Determine the (X, Y) coordinate at the center of the cell enclosing the given text.  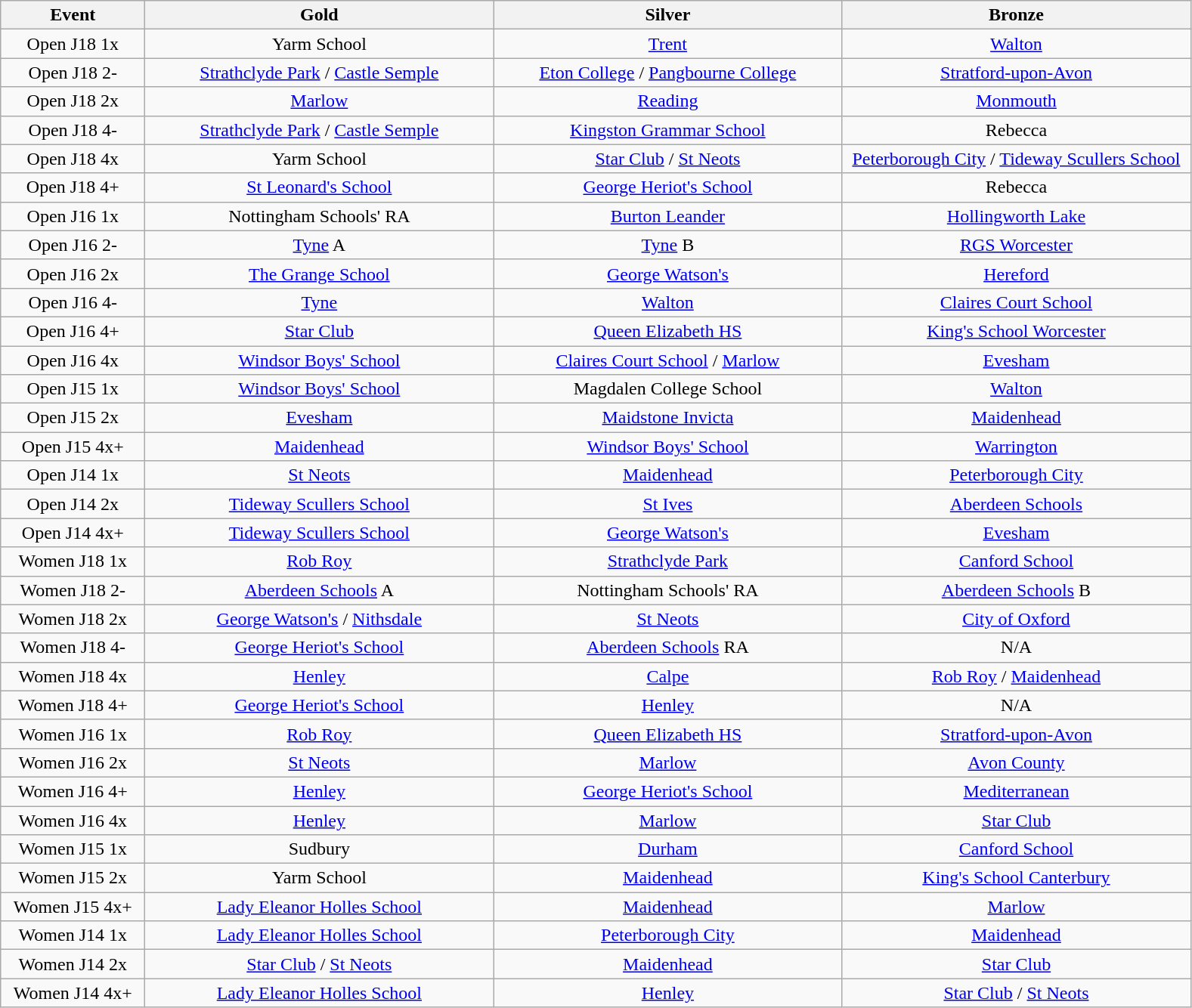
Tyne B (668, 245)
Avon County (1016, 762)
Women J18 4x (73, 676)
Gold (319, 15)
Maidstone Invicta (668, 418)
Open J16 4x (73, 360)
Open J18 1x (73, 44)
Women J18 4- (73, 648)
Kingston Grammar School (668, 130)
Sudbury (319, 849)
Hollingworth Lake (1016, 216)
Event (73, 15)
Open J14 2x (73, 504)
Open J15 1x (73, 389)
Open J18 4x (73, 159)
Open J14 4x+ (73, 533)
Calpe (668, 676)
Women J15 1x (73, 849)
Open J16 4+ (73, 331)
Warrington (1016, 447)
Open J16 2- (73, 245)
Open J18 2x (73, 101)
Burton Leander (668, 216)
Open J18 4+ (73, 187)
Silver (668, 15)
Claires Court School (1016, 302)
Tyne (319, 302)
Eton College / Pangbourne College (668, 73)
Hereford (1016, 274)
Aberdeen Schools (1016, 504)
Durham (668, 849)
Women J14 4x+ (73, 993)
Open J15 2x (73, 418)
Trent (668, 44)
Open J14 1x (73, 475)
Women J16 1x (73, 734)
Claires Court School / Marlow (668, 360)
Women J14 2x (73, 964)
George Watson's / Nithsdale (319, 619)
Bronze (1016, 15)
City of Oxford (1016, 619)
RGS Worcester (1016, 245)
Women J15 4x+ (73, 907)
Women J18 1x (73, 561)
Aberdeen Schools B (1016, 590)
Open J16 2x (73, 274)
Aberdeen Schools RA (668, 648)
Open J15 4x+ (73, 447)
Aberdeen Schools A (319, 590)
Mediterranean (1016, 791)
Monmouth (1016, 101)
Open J16 1x (73, 216)
Women J16 4+ (73, 791)
The Grange School (319, 274)
Women J16 4x (73, 820)
King's School Worcester (1016, 331)
Rob Roy / Maidenhead (1016, 676)
Tyne A (319, 245)
Peterborough City / Tideway Scullers School (1016, 159)
St Leonard's School (319, 187)
Women J18 2x (73, 619)
Women J14 1x (73, 935)
Women J18 4+ (73, 705)
Women J18 2- (73, 590)
Reading (668, 101)
Strathclyde Park (668, 561)
Women J15 2x (73, 878)
Magdalen College School (668, 389)
Open J18 2- (73, 73)
Open J18 4- (73, 130)
St Ives (668, 504)
Open J16 4- (73, 302)
Women J16 2x (73, 762)
King's School Canterbury (1016, 878)
